Detect which cell encompasses the target text, then output its (x, y) center coordinate. 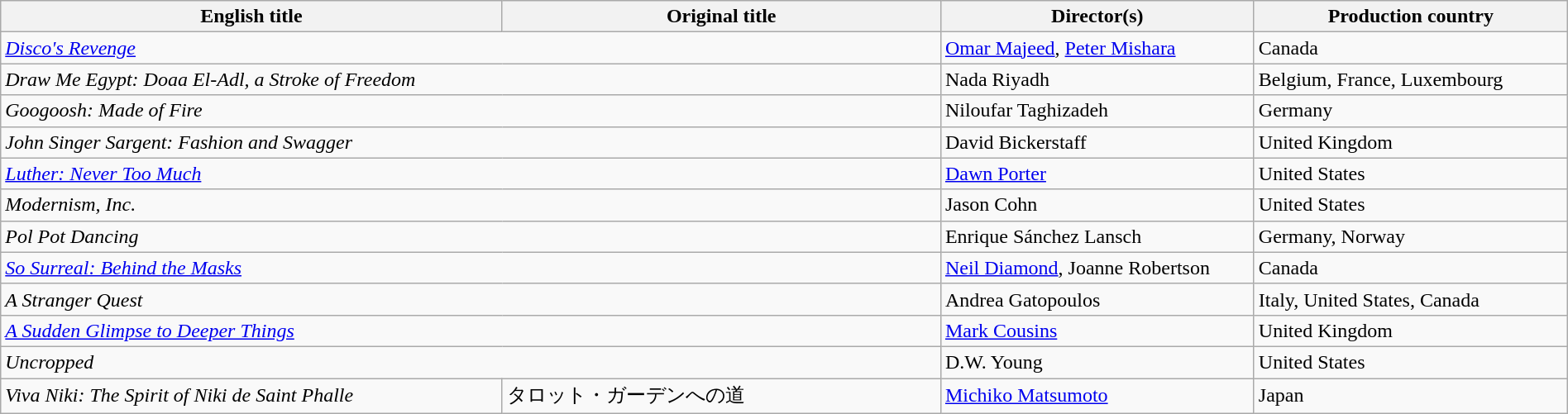
A Stranger Quest (471, 299)
D.W. Young (1097, 362)
English title (251, 17)
Michiko Matsumoto (1097, 397)
Viva Niki: The Spirit of Niki de Saint Phalle (251, 397)
Googoosh: Made of Fire (471, 111)
Nada Riyadh (1097, 79)
Mark Cousins (1097, 331)
Uncropped (471, 362)
Luther: Never Too Much (471, 174)
Pol Pot Dancing (471, 236)
Production country (1411, 17)
Andrea Gatopoulos (1097, 299)
Germany (1411, 111)
Neil Diamond, Joanne Robertson (1097, 268)
Niloufar Taghizadeh (1097, 111)
タロット・ガーデンへの道 (721, 397)
Japan (1411, 397)
Omar Majeed, Peter Mishara (1097, 48)
David Bickerstaff (1097, 142)
So Surreal: Behind the Masks (471, 268)
Germany, Norway (1411, 236)
John Singer Sargent: Fashion and Swagger (471, 142)
A Sudden Glimpse to Deeper Things (471, 331)
Director(s) (1097, 17)
Belgium, France, Luxembourg (1411, 79)
Modernism, Inc. (471, 205)
Dawn Porter (1097, 174)
Jason Cohn (1097, 205)
Draw Me Egypt: Doaa El-Adl, a Stroke of Freedom (471, 79)
Italy, United States, Canada (1411, 299)
Disco's Revenge (471, 48)
Enrique Sánchez Lansch (1097, 236)
Original title (721, 17)
